Determine the [X, Y] coordinate at the center of the cell enclosing the given text.  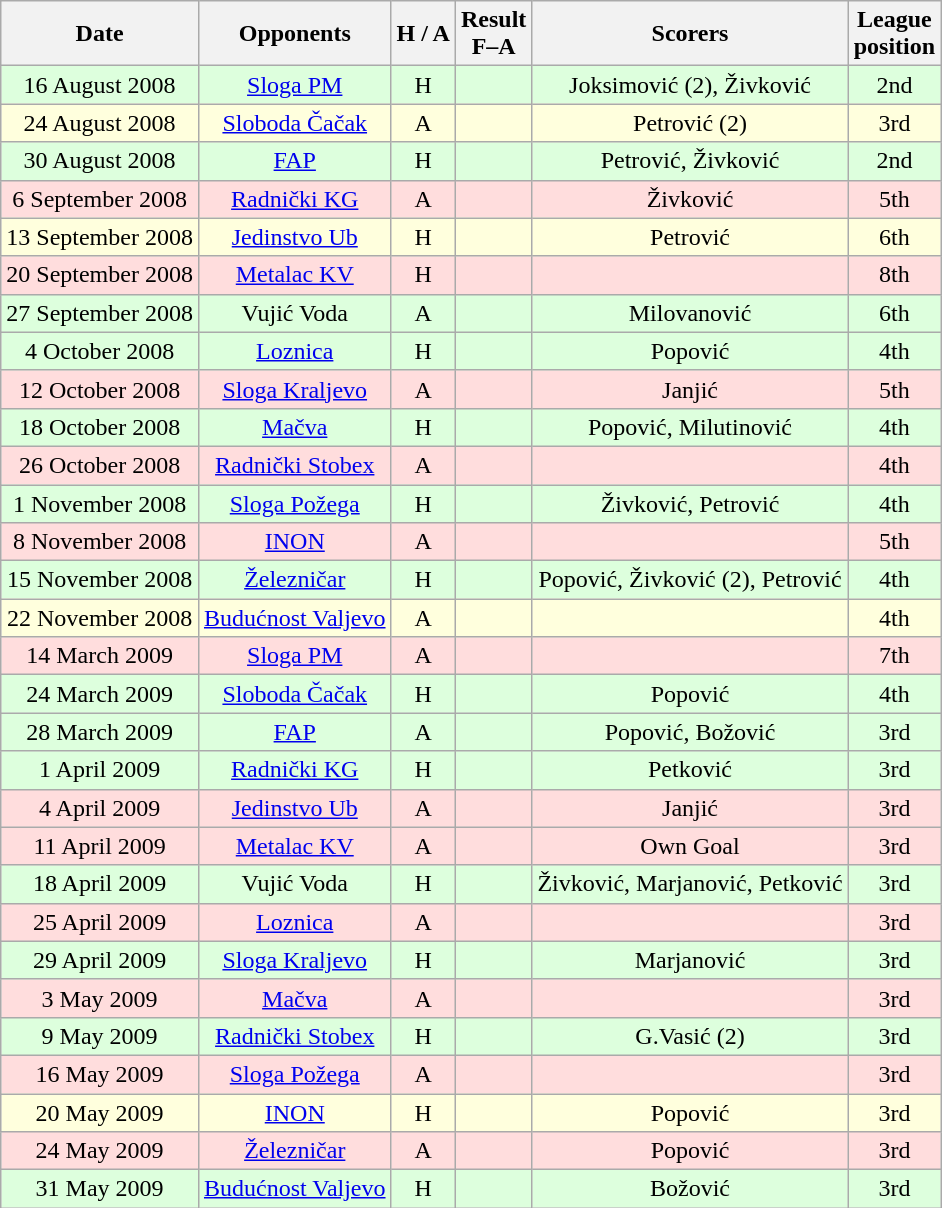
Leagueposition [894, 34]
18 April 2009 [100, 884]
Petrović (2) [690, 123]
Popović, Milutinović [690, 427]
Scorers [690, 34]
4 October 2008 [100, 351]
Popović, Živković (2), Petrović [690, 580]
ResultF–A [493, 34]
8 November 2008 [100, 542]
29 April 2009 [100, 960]
24 March 2009 [100, 694]
27 September 2008 [100, 313]
24 August 2008 [100, 123]
13 September 2008 [100, 237]
16 August 2008 [100, 85]
Petković [690, 770]
30 August 2008 [100, 161]
Opponents [294, 34]
24 May 2009 [100, 1151]
H / A [423, 34]
Joksimović (2), Živković [690, 85]
16 May 2009 [100, 1074]
Date [100, 34]
20 September 2008 [100, 275]
Živković, Petrović [690, 503]
25 April 2009 [100, 922]
Božović [690, 1189]
26 October 2008 [100, 465]
Milovanović [690, 313]
28 March 2009 [100, 732]
12 October 2008 [100, 389]
18 October 2008 [100, 427]
1 April 2009 [100, 770]
Marjanović [690, 960]
3 May 2009 [100, 998]
14 March 2009 [100, 656]
22 November 2008 [100, 618]
6 September 2008 [100, 199]
31 May 2009 [100, 1189]
15 November 2008 [100, 580]
Petrović [690, 237]
1 November 2008 [100, 503]
9 May 2009 [100, 1036]
11 April 2009 [100, 846]
7th [894, 656]
Own Goal [690, 846]
Popović, Božović [690, 732]
Petrović, Živković [690, 161]
G.Vasić (2) [690, 1036]
Živković [690, 199]
8th [894, 275]
4 April 2009 [100, 808]
Živković, Marjanović, Petković [690, 884]
20 May 2009 [100, 1113]
